Return [X, Y] of the center of cell containing provided text 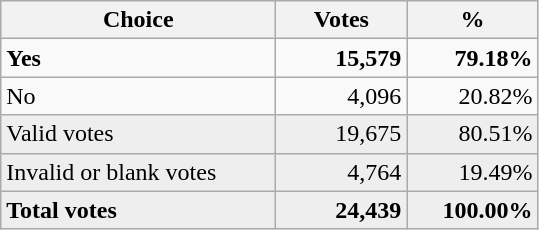
79.18% [472, 58]
% [472, 20]
Invalid or blank votes [138, 172]
80.51% [472, 134]
Yes [138, 58]
15,579 [342, 58]
19,675 [342, 134]
19.49% [472, 172]
Choice [138, 20]
4,096 [342, 96]
No [138, 96]
Valid votes [138, 134]
20.82% [472, 96]
Total votes [138, 210]
24,439 [342, 210]
4,764 [342, 172]
Votes [342, 20]
100.00% [472, 210]
